Provide the (x, y) coordinate of the cell's center where the given text is located.  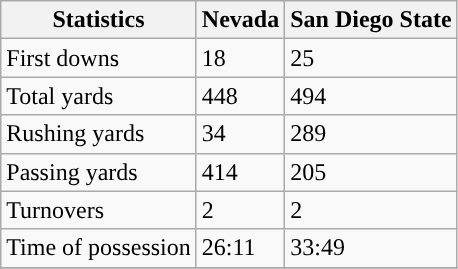
205 (371, 172)
Time of possession (99, 248)
First downs (99, 58)
Passing yards (99, 172)
Total yards (99, 96)
33:49 (371, 248)
Turnovers (99, 210)
Statistics (99, 20)
18 (240, 58)
Rushing yards (99, 134)
25 (371, 58)
34 (240, 134)
494 (371, 96)
26:11 (240, 248)
289 (371, 134)
448 (240, 96)
414 (240, 172)
San Diego State (371, 20)
Nevada (240, 20)
